Detect which cell encompasses the target text, then output its (X, Y) center coordinate. 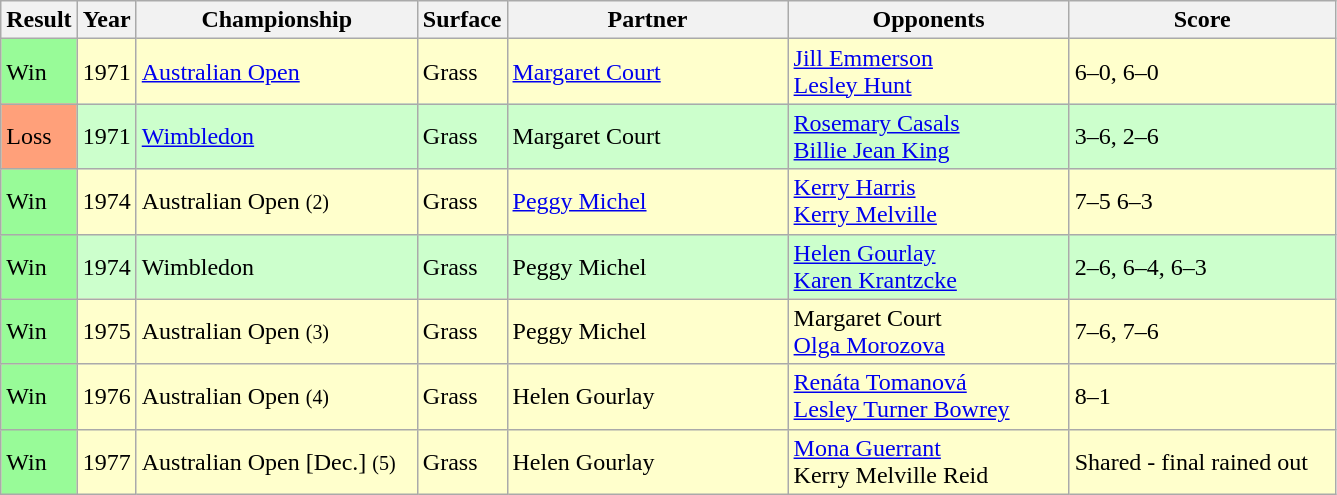
8–1 (1202, 396)
7–5 6–3 (1202, 202)
3–6, 2–6 (1202, 136)
Result (39, 20)
1975 (106, 332)
Kerry Harris Kerry Melville (928, 202)
Championship (276, 20)
Shared - final rained out (1202, 462)
1976 (106, 396)
Australian Open [Dec.] (5) (276, 462)
6–0, 6–0 (1202, 72)
Helen Gourlay Karen Krantzcke (928, 266)
Margaret Court Olga Morozova (928, 332)
7–6, 7–6 (1202, 332)
Australian Open (2) (276, 202)
Opponents (928, 20)
Surface (462, 20)
Year (106, 20)
Australian Open (276, 72)
Loss (39, 136)
Jill Emmerson Lesley Hunt (928, 72)
1977 (106, 462)
Renáta Tomanová Lesley Turner Bowrey (928, 396)
Partner (648, 20)
Australian Open (3) (276, 332)
Mona Guerrant Kerry Melville Reid (928, 462)
2–6, 6–4, 6–3 (1202, 266)
Score (1202, 20)
Rosemary Casals Billie Jean King (928, 136)
Australian Open (4) (276, 396)
